Pinpoint the cell where the given text exists, returning its [x, y] midpoint coordinate. 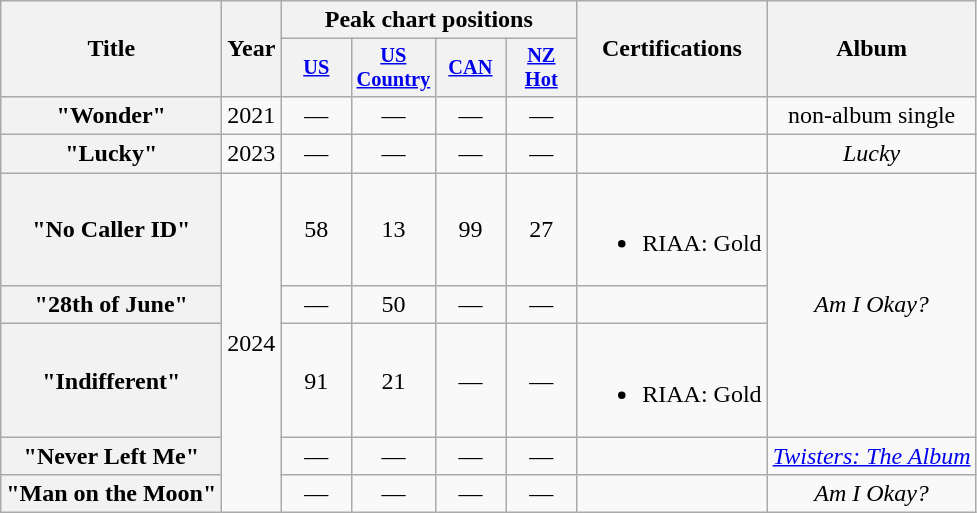
"No Caller ID" [112, 230]
NZHot [542, 68]
"Indifferent" [112, 380]
2021 [252, 115]
"Never Left Me" [112, 456]
99 [470, 230]
US [316, 68]
USCountry [394, 68]
Album [872, 49]
non-album single [872, 115]
2023 [252, 154]
Certifications [672, 49]
21 [394, 380]
"Man on the Moon" [112, 494]
13 [394, 230]
58 [316, 230]
Year [252, 49]
91 [316, 380]
Lucky [872, 154]
"Lucky" [112, 154]
2024 [252, 343]
CAN [470, 68]
"28th of June" [112, 305]
27 [542, 230]
Peak chart positions [429, 20]
50 [394, 305]
Title [112, 49]
"Wonder" [112, 115]
Twisters: The Album [872, 456]
